Pinpoint the cell where the given text exists, returning its (x, y) midpoint coordinate. 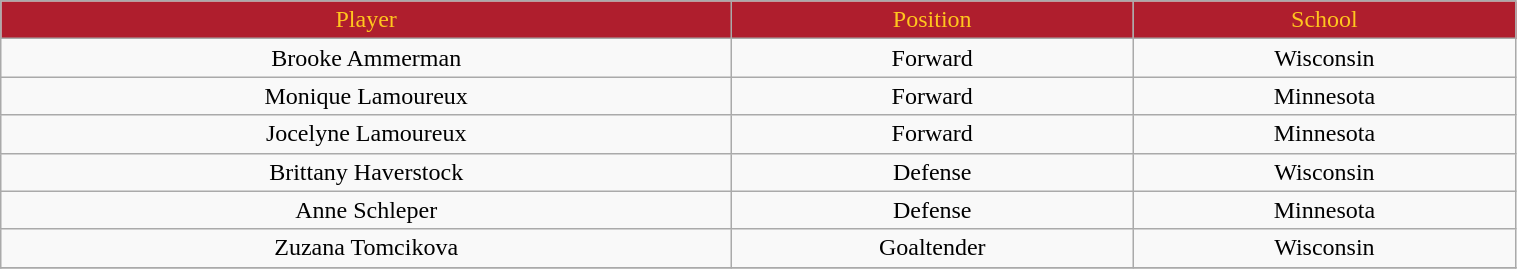
Brittany Haverstock (366, 172)
School (1324, 20)
Player (366, 20)
Goaltender (932, 248)
Jocelyne Lamoureux (366, 134)
Zuzana Tomcikova (366, 248)
Anne Schleper (366, 210)
Brooke Ammerman (366, 58)
Monique Lamoureux (366, 96)
Position (932, 20)
